For the text-containing cell, return its midpoint in (x, y) coordinate format. 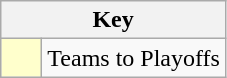
Teams to Playoffs (134, 58)
Key (114, 20)
